Output the [X, Y] coordinate of the center of the cell containing the given text.  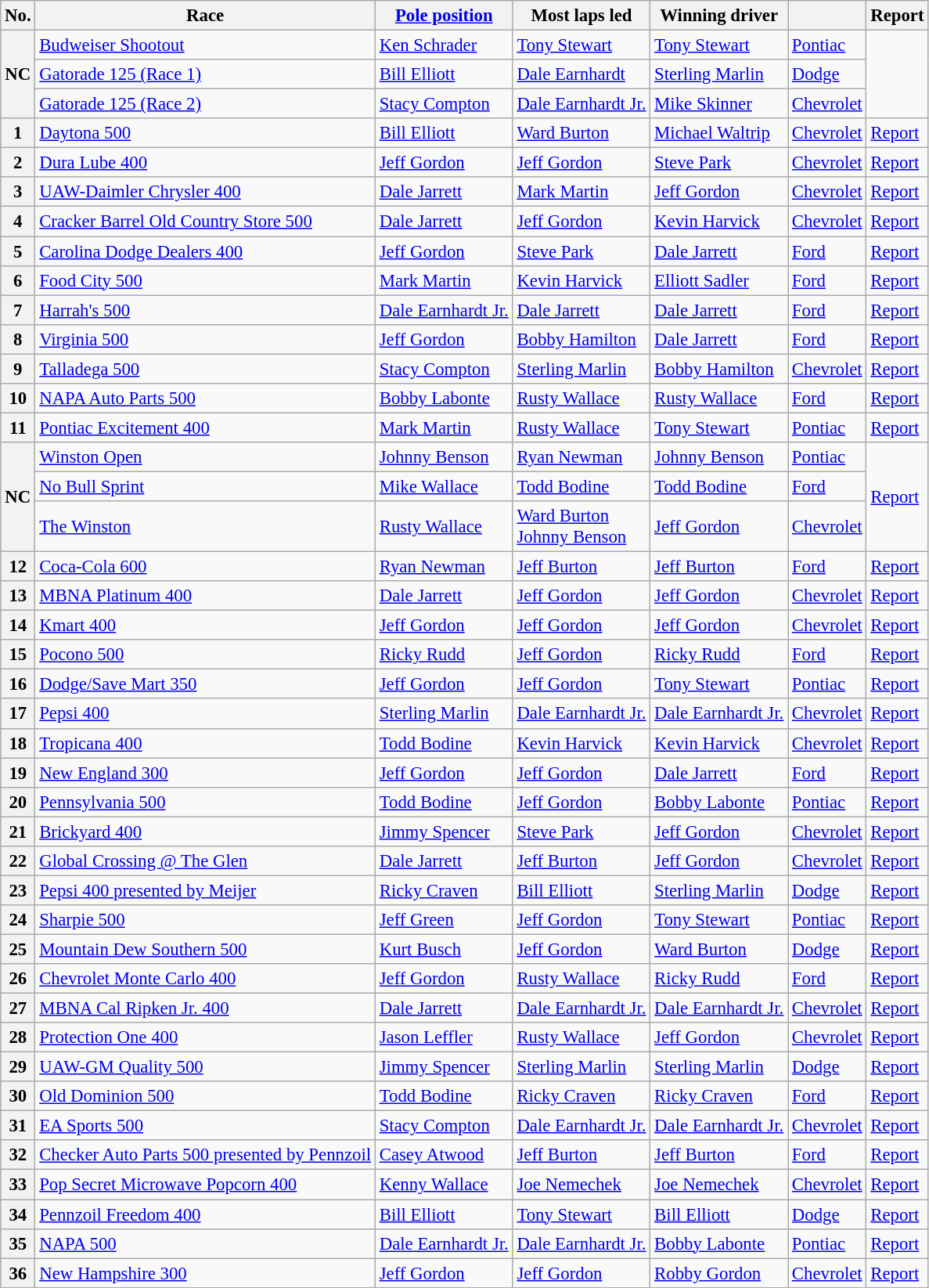
Most laps led [582, 16]
Pop Secret Microwave Popcorn 400 [205, 1185]
1 [18, 133]
Coca-Cola 600 [205, 567]
27 [18, 1008]
No. [18, 16]
UAW-Daimler Chrysler 400 [205, 192]
Michael Waltrip [719, 133]
29 [18, 1067]
Mike Skinner [719, 104]
Pepsi 400 presented by Meijer [205, 890]
Dura Lube 400 [205, 163]
Ward Burton Johnny Benson [582, 526]
Cracker Barrel Old Country Store 500 [205, 222]
5 [18, 251]
34 [18, 1214]
NAPA Auto Parts 500 [205, 399]
Dodge/Save Mart 350 [205, 684]
New Hampshire 300 [205, 1273]
14 [18, 626]
23 [18, 890]
UAW-GM Quality 500 [205, 1067]
Jeff Green [444, 920]
18 [18, 743]
Kurt Busch [444, 949]
Ken Schrader [444, 45]
Checker Auto Parts 500 presented by Pennzoil [205, 1155]
Pennzoil Freedom 400 [205, 1214]
Winston Open [205, 457]
Kmart 400 [205, 626]
26 [18, 979]
Pepsi 400 [205, 714]
4 [18, 222]
16 [18, 684]
8 [18, 339]
25 [18, 949]
Old Dominion 500 [205, 1096]
Pole position [444, 16]
Sharpie 500 [205, 920]
32 [18, 1155]
13 [18, 596]
12 [18, 567]
17 [18, 714]
9 [18, 369]
Gatorade 125 (Race 2) [205, 104]
Robby Gordon [719, 1273]
31 [18, 1126]
3 [18, 192]
Winning driver [719, 16]
EA Sports 500 [205, 1126]
Gatorade 125 (Race 1) [205, 74]
10 [18, 399]
20 [18, 802]
NAPA 500 [205, 1243]
Pocono 500 [205, 655]
2 [18, 163]
Elliott Sadler [719, 280]
New England 300 [205, 773]
Carolina Dodge Dealers 400 [205, 251]
28 [18, 1037]
22 [18, 861]
21 [18, 832]
Pennsylvania 500 [205, 802]
Virginia 500 [205, 339]
33 [18, 1185]
Global Crossing @ The Glen [205, 861]
Food City 500 [205, 280]
30 [18, 1096]
36 [18, 1273]
7 [18, 310]
15 [18, 655]
Mountain Dew Southern 500 [205, 949]
11 [18, 428]
No Bull Sprint [205, 486]
MBNA Cal Ripken Jr. 400 [205, 1008]
Harrah's 500 [205, 310]
35 [18, 1243]
6 [18, 280]
MBNA Platinum 400 [205, 596]
Protection One 400 [205, 1037]
Race [205, 16]
Talladega 500 [205, 369]
Budweiser Shootout [205, 45]
Dale Earnhardt [582, 74]
Mike Wallace [444, 486]
Jason Leffler [444, 1037]
Kenny Wallace [444, 1185]
24 [18, 920]
Chevrolet Monte Carlo 400 [205, 979]
The Winston [205, 526]
19 [18, 773]
Tropicana 400 [205, 743]
Brickyard 400 [205, 832]
Casey Atwood [444, 1155]
Pontiac Excitement 400 [205, 428]
Daytona 500 [205, 133]
